Detect which cell encompasses the target text, then output its (x, y) center coordinate. 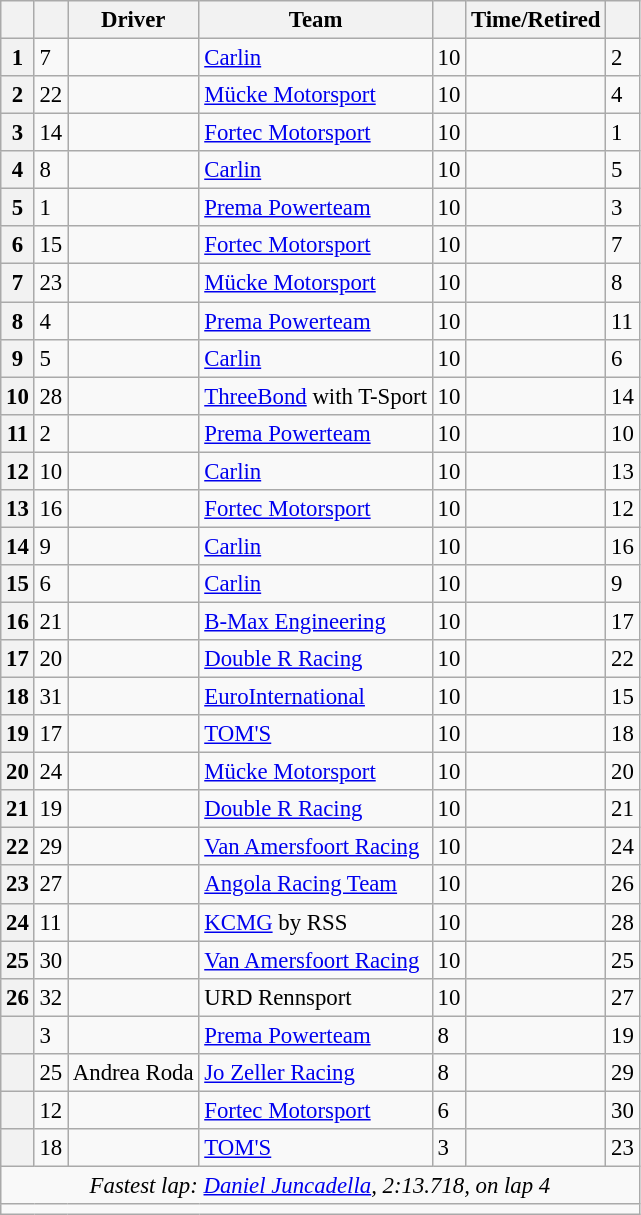
ThreeBond with T-Sport (316, 396)
Fastest lap: Daniel Juncadella, 2:13.718, on lap 4 (320, 1185)
Angola Racing Team (316, 885)
EuroInternational (316, 697)
Team (316, 20)
Driver (134, 20)
Andrea Roda (134, 1073)
31 (50, 697)
URD Rennsport (316, 997)
32 (50, 997)
Jo Zeller Racing (316, 1073)
KCMG by RSS (316, 922)
Time/Retired (536, 20)
B-Max Engineering (316, 621)
